Extract the [X, Y] coordinate from the center of the cell holding the provided text.  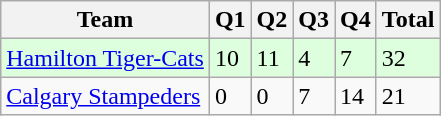
Q2 [272, 20]
Q1 [230, 20]
Calgary Stampeders [106, 96]
Team [106, 20]
14 [356, 96]
10 [230, 58]
Q4 [356, 20]
4 [314, 58]
Q3 [314, 20]
32 [408, 58]
21 [408, 96]
11 [272, 58]
Total [408, 20]
Hamilton Tiger-Cats [106, 58]
